Output the [X, Y] coordinate of the center of the cell containing the given text.  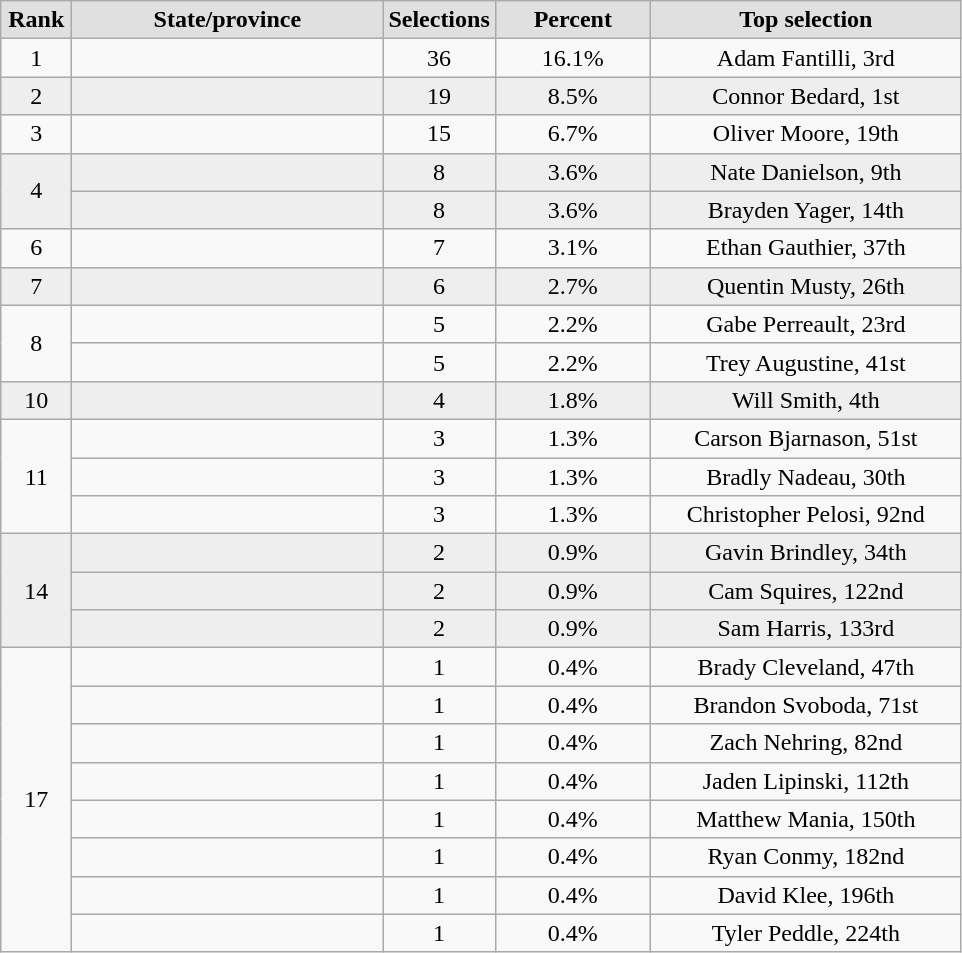
Brandon Svoboda, 71st [806, 705]
Percent [572, 20]
Adam Fantilli, 3rd [806, 58]
Connor Bedard, 1st [806, 96]
Zach Nehring, 82nd [806, 743]
Top selection [806, 20]
David Klee, 196th [806, 895]
2.7% [572, 286]
15 [439, 134]
19 [439, 96]
Will Smith, 4th [806, 400]
Matthew Mania, 150th [806, 819]
11 [36, 476]
3.1% [572, 248]
Nate Danielson, 9th [806, 172]
Brayden Yager, 14th [806, 210]
Tyler Peddle, 224th [806, 933]
36 [439, 58]
Quentin Musty, 26th [806, 286]
8.5% [572, 96]
Gavin Brindley, 34th [806, 553]
Carson Bjarnason, 51st [806, 438]
Trey Augustine, 41st [806, 362]
6.7% [572, 134]
10 [36, 400]
State/province [228, 20]
Ethan Gauthier, 37th [806, 248]
1.8% [572, 400]
Gabe Perreault, 23rd [806, 324]
Selections [439, 20]
Brady Cleveland, 47th [806, 667]
Christopher Pelosi, 92nd [806, 515]
Rank [36, 20]
16.1% [572, 58]
14 [36, 591]
17 [36, 800]
Sam Harris, 133rd [806, 629]
Ryan Conmy, 182nd [806, 857]
Bradly Nadeau, 30th [806, 477]
Jaden Lipinski, 112th [806, 781]
Oliver Moore, 19th [806, 134]
Cam Squires, 122nd [806, 591]
